Pinpoint the cell where the given text exists, returning its (X, Y) midpoint coordinate. 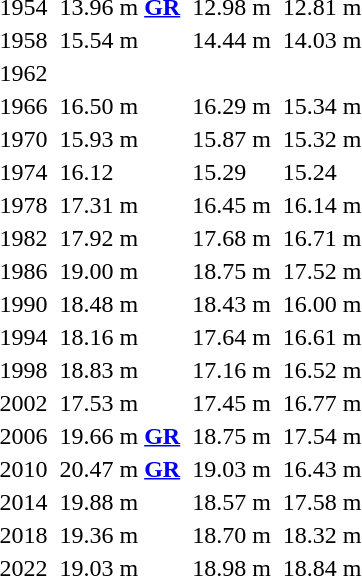
18.83 m (120, 370)
16.29 m (232, 106)
17.68 m (232, 238)
17.45 m (232, 403)
16.12 (120, 172)
19.00 m (120, 271)
17.31 m (120, 205)
18.16 m (120, 337)
18.48 m (120, 304)
19.66 m GR (120, 436)
15.29 (232, 172)
19.36 m (120, 535)
19.88 m (120, 502)
18.70 m (232, 535)
14.44 m (232, 40)
15.54 m (120, 40)
17.16 m (232, 370)
17.92 m (120, 238)
18.57 m (232, 502)
15.93 m (120, 139)
18.43 m (232, 304)
17.53 m (120, 403)
17.64 m (232, 337)
20.47 m GR (120, 469)
16.50 m (120, 106)
15.87 m (232, 139)
16.45 m (232, 205)
19.03 m (232, 469)
